Determine the (x, y) coordinate at the center of the cell enclosing the given text.  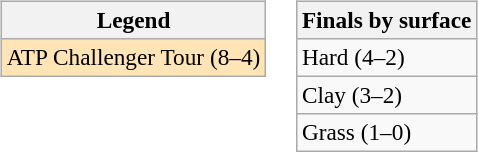
Legend (133, 20)
Clay (3–2) (387, 95)
Grass (1–0) (387, 133)
Hard (4–2) (387, 57)
Finals by surface (387, 20)
ATP Challenger Tour (8–4) (133, 57)
